Detect which cell encompasses the target text, then output its (X, Y) center coordinate. 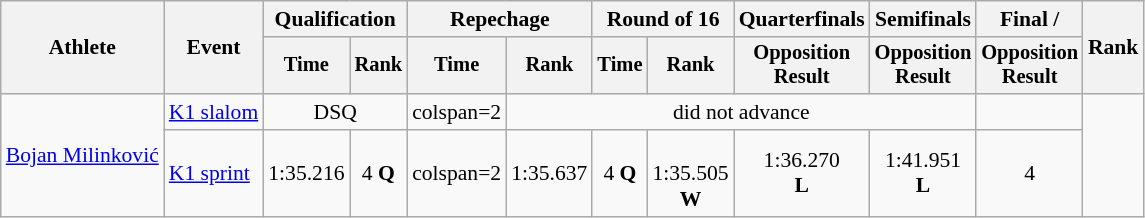
1:35.505W (690, 174)
K1 slalom (214, 112)
1:35.216 (306, 174)
4 (1030, 174)
K1 sprint (214, 174)
Repechage (500, 19)
1:35.637 (549, 174)
Final / (1030, 19)
DSQ (335, 112)
Bojan Milinković (82, 155)
Event (214, 48)
1:36.270L (802, 174)
1:41.951L (924, 174)
Qualification (335, 19)
Quarterfinals (802, 19)
Semifinals (924, 19)
did not advance (741, 112)
Round of 16 (662, 19)
Athlete (82, 48)
